Extract the [X, Y] coordinate from the center of the cell holding the provided text.  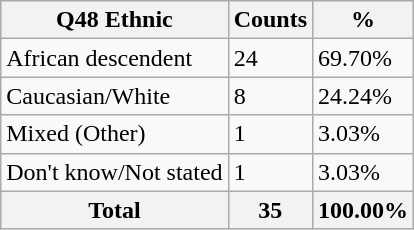
Counts [270, 20]
35 [270, 210]
24 [270, 58]
African descendent [114, 58]
Mixed (Other) [114, 134]
8 [270, 96]
69.70% [364, 58]
100.00% [364, 210]
Don't know/Not stated [114, 172]
24.24% [364, 96]
Caucasian/White [114, 96]
Q48 Ethnic [114, 20]
Total [114, 210]
% [364, 20]
